Find where the given text appears and provide that cell's center as (X, Y) coordinate. 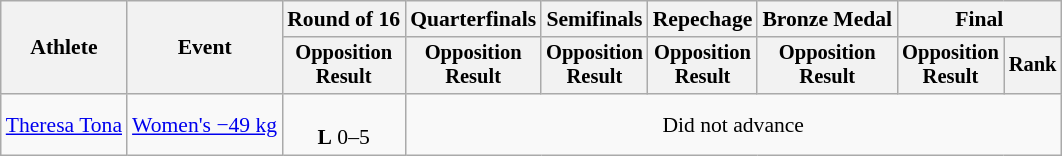
Event (204, 48)
Quarterfinals (473, 19)
Round of 16 (344, 19)
Did not advance (733, 124)
Semifinals (594, 19)
Athlete (64, 48)
Rank (1033, 66)
Women's −49 kg (204, 124)
Final (979, 19)
Bronze Medal (827, 19)
Theresa Tona (64, 124)
Repechage (703, 19)
L 0–5 (344, 124)
